Find where the given text appears and provide that cell's center as (X, Y) coordinate. 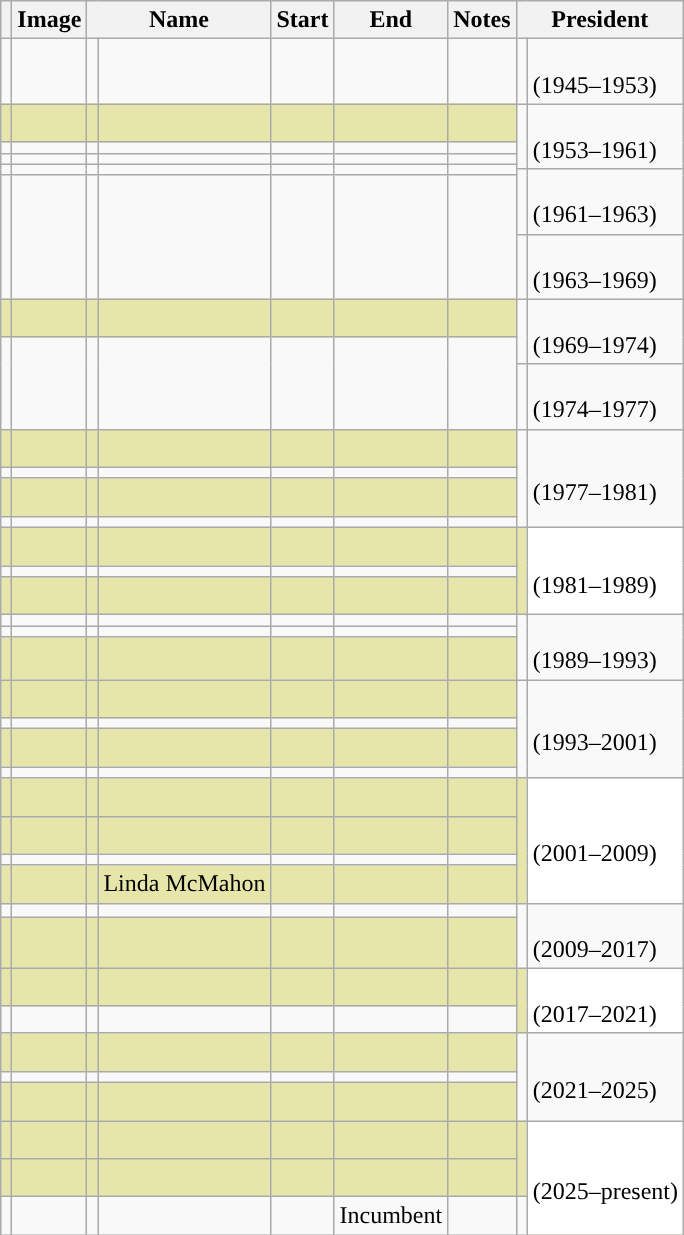
(1945–1953) (605, 72)
Image (50, 20)
End (391, 20)
Linda McMahon (184, 884)
(2021–2025) (605, 1076)
Name (179, 20)
(1993–2001) (605, 729)
Notes (482, 20)
(2017–2021) (605, 1000)
(1953–1961) (605, 136)
(2001–2009) (605, 840)
President (600, 20)
(1961–1963) (605, 202)
(1977–1981) (605, 478)
(1974–1977) (605, 396)
(2025–present) (605, 1177)
(1989–1993) (605, 648)
Start (302, 20)
(1969–1974) (605, 332)
Incumbent (391, 1216)
(2009–2017) (605, 936)
(1981–1989) (605, 570)
(1963–1969) (605, 266)
